Detect which cell encompasses the target text, then output its [x, y] center coordinate. 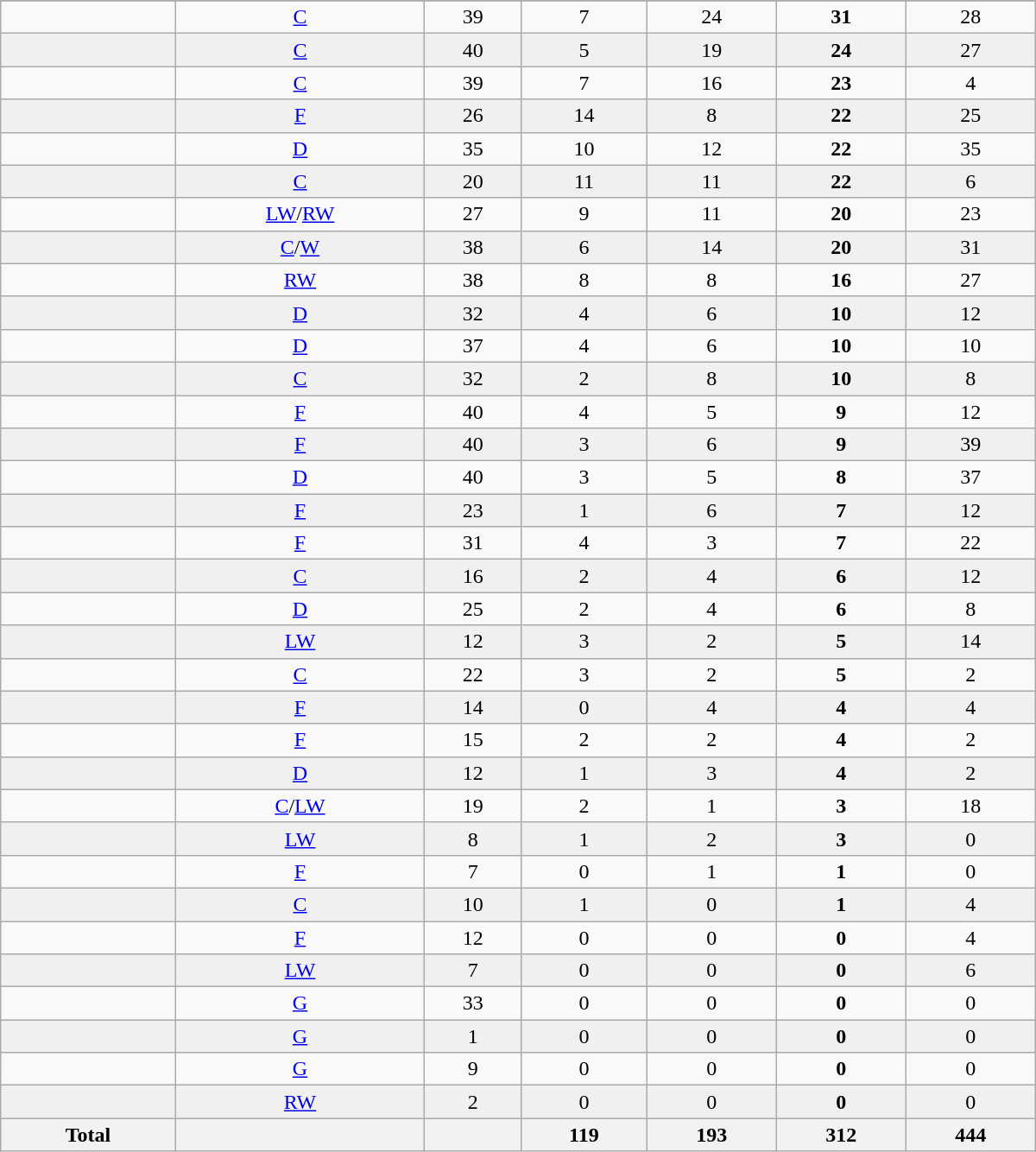
444 [970, 1135]
LW/RW [300, 214]
33 [473, 1003]
18 [970, 806]
193 [711, 1135]
312 [841, 1135]
28 [970, 17]
C/LW [300, 806]
15 [473, 740]
26 [473, 116]
Total [88, 1135]
119 [584, 1135]
C/W [300, 247]
